Provide the (X, Y) coordinate of the cell's center where the given text is located.  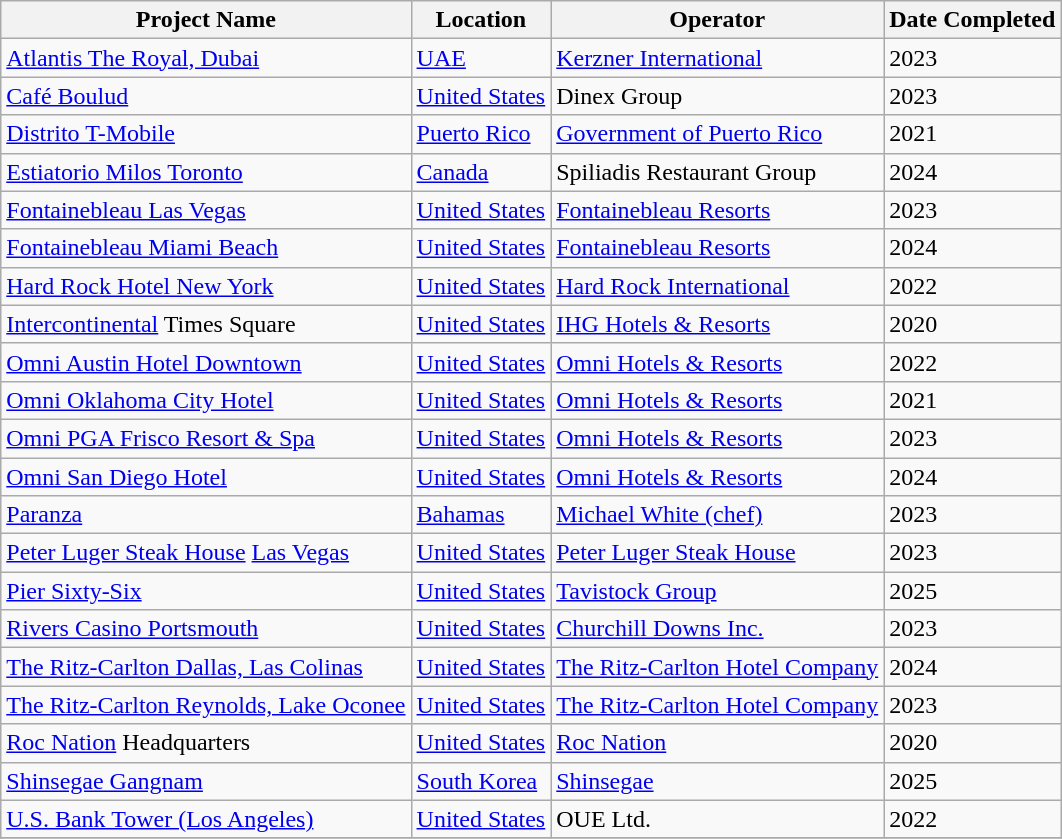
Kerzner International (718, 58)
Rivers Casino Portsmouth (206, 629)
Churchill Downs Inc. (718, 629)
Hard Rock Hotel New York (206, 286)
Roc Nation Headquarters (206, 743)
Bahamas (481, 515)
Estiatorio Milos Toronto (206, 172)
Intercontinental Times Square (206, 324)
Canada (481, 172)
IHG Hotels & Resorts (718, 324)
Omni San Diego Hotel (206, 477)
Shinsegae (718, 781)
Atlantis The Royal, Dubai (206, 58)
Pier Sixty-Six (206, 591)
Dinex Group (718, 96)
Café Boulud (206, 96)
Shinsegae Gangnam (206, 781)
Peter Luger Steak House (718, 553)
The Ritz-Carlton Dallas, Las Colinas (206, 667)
Date Completed (972, 20)
Fontainebleau Las Vegas (206, 210)
Government of Puerto Rico (718, 134)
Hard Rock International (718, 286)
Spiliadis Restaurant Group (718, 172)
Omni PGA Frisco Resort & Spa (206, 438)
Roc Nation (718, 743)
UAE (481, 58)
Omni Oklahoma City Hotel (206, 400)
Operator (718, 20)
The Ritz-Carlton Reynolds, Lake Oconee (206, 705)
Peter Luger Steak House Las Vegas (206, 553)
Paranza (206, 515)
Location (481, 20)
OUE Ltd. (718, 819)
Puerto Rico (481, 134)
U.S. Bank Tower (Los Angeles) (206, 819)
Fontainebleau Miami Beach (206, 248)
Omni Austin Hotel Downtown (206, 362)
Michael White (chef) (718, 515)
Project Name (206, 20)
Tavistock Group (718, 591)
South Korea (481, 781)
Distrito T-Mobile (206, 134)
